Capture the cell that displays the provided text and extract its [X, Y] central coordinate. 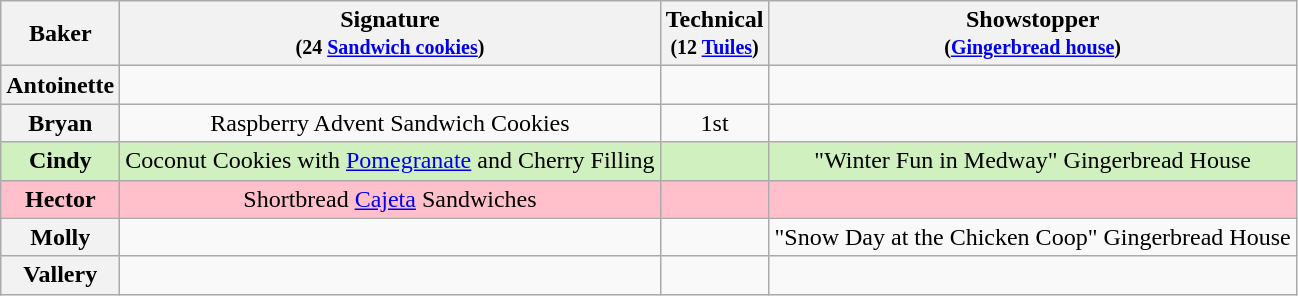
Showstopper(Gingerbread house) [1032, 34]
Bryan [60, 123]
"Snow Day at the Chicken Coop" Gingerbread House [1032, 237]
"Winter Fun in Medway" Gingerbread House [1032, 161]
Shortbread Cajeta Sandwiches [390, 199]
Coconut Cookies with Pomegranate and Cherry Filling [390, 161]
Signature(24 Sandwich cookies) [390, 34]
Baker [60, 34]
1st [714, 123]
Molly [60, 237]
Cindy [60, 161]
Technical(12 Tuiles) [714, 34]
Hector [60, 199]
Vallery [60, 275]
Raspberry Advent Sandwich Cookies [390, 123]
Antoinette [60, 85]
